Scan for the cell matching the given text and deliver its [x, y] coordinate at center. 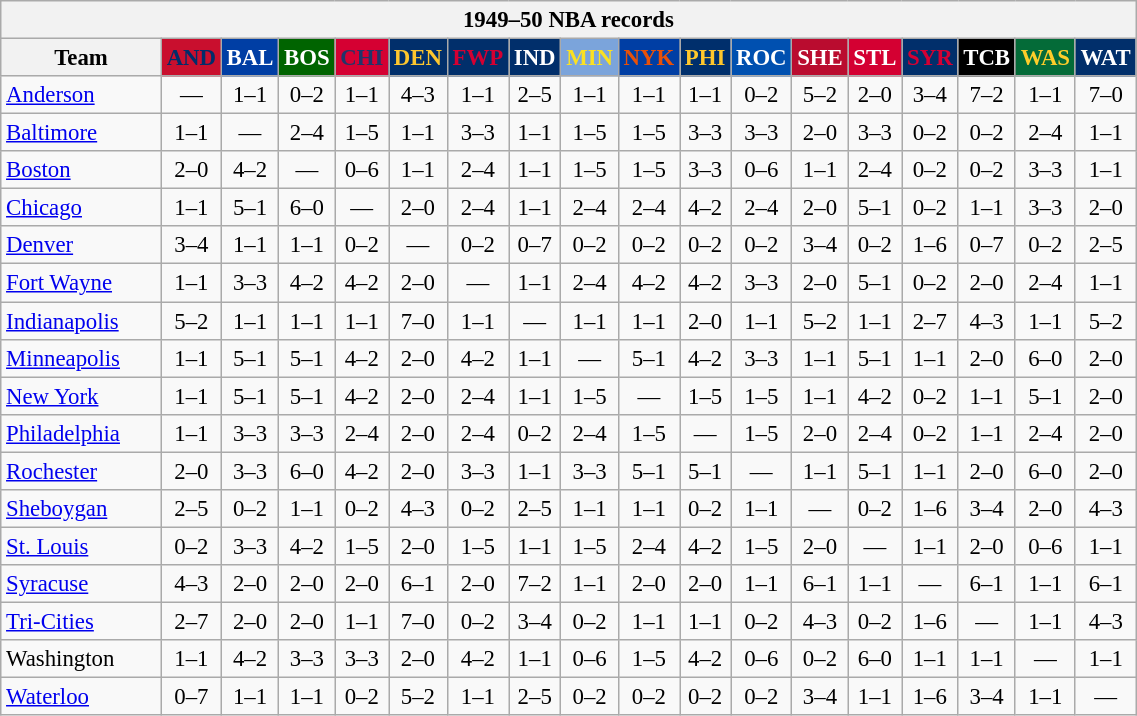
1949–50 NBA records [568, 20]
CHI [362, 58]
St. Louis [82, 546]
NYK [648, 58]
Anderson [82, 95]
MIN [590, 58]
Philadelphia [82, 433]
STL [875, 58]
WAS [1045, 58]
Rochester [82, 471]
Boston [82, 170]
Baltimore [82, 133]
BOS [307, 58]
Minneapolis [82, 358]
FWP [478, 58]
DEN [418, 58]
SHE [820, 58]
Sheboygan [82, 509]
Syracuse [82, 584]
Washington [82, 659]
Tri-Cities [82, 621]
Denver [82, 245]
New York [82, 396]
SYR [930, 58]
Indianapolis [82, 321]
ROC [762, 58]
Fort Wayne [82, 283]
IND [534, 58]
AND [191, 58]
TCB [986, 58]
BAL [250, 58]
Chicago [82, 208]
Waterloo [82, 697]
Team [82, 58]
WAT [1106, 58]
PHI [706, 58]
